Locate the cell with the specified text and output its (X, Y) center coordinate. 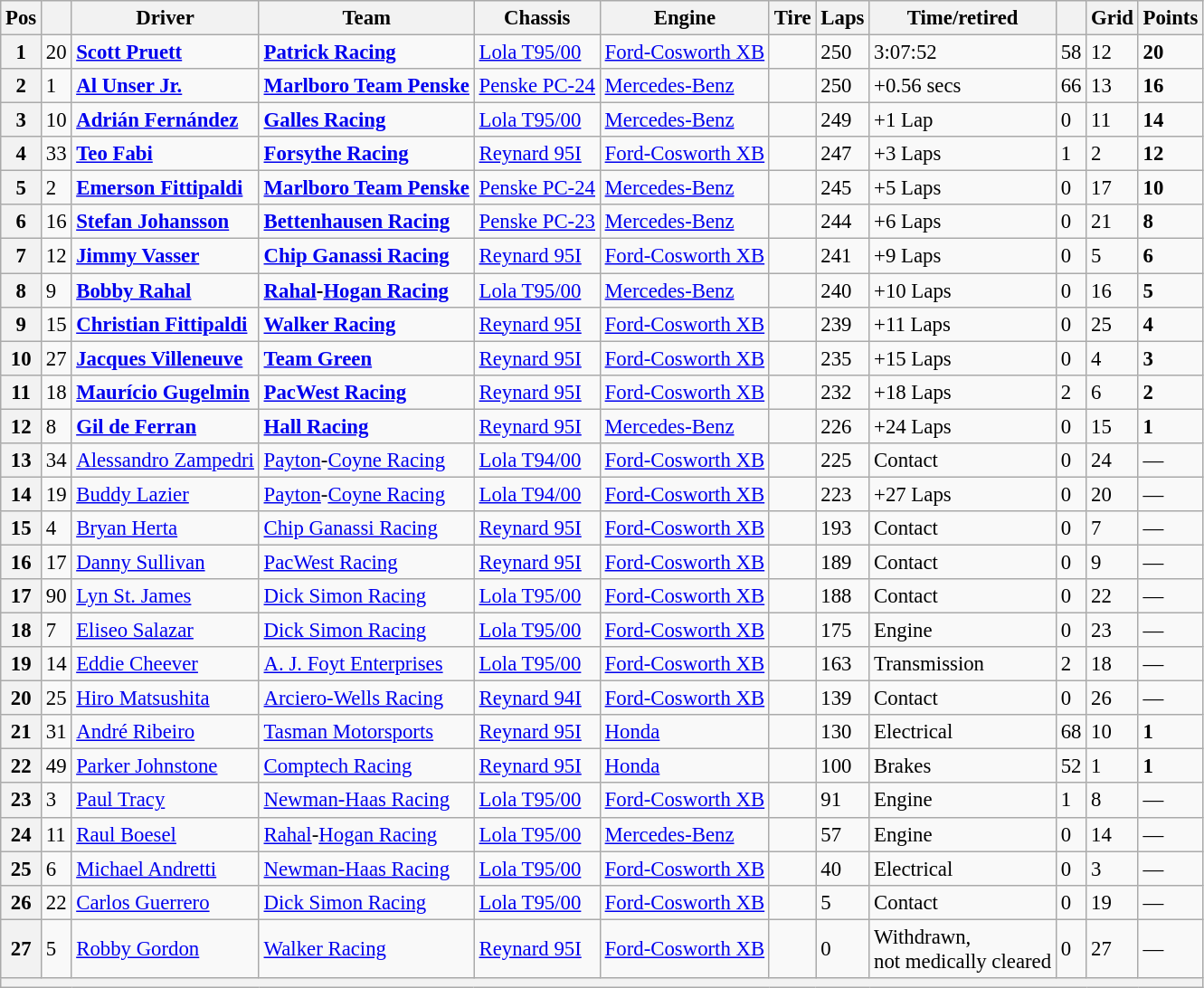
33 (56, 154)
232 (843, 392)
Lyn St. James (165, 596)
49 (56, 766)
189 (843, 562)
Christian Fittipaldi (165, 324)
Pos (22, 18)
Raul Boesel (165, 834)
Chassis (537, 18)
Brakes (962, 766)
Robby Gordon (165, 948)
247 (843, 154)
Withdrawn,not medically cleared (962, 948)
Laps (843, 18)
Reynard 94I (537, 698)
130 (843, 732)
Danny Sullivan (165, 562)
André Ribeiro (165, 732)
66 (1071, 86)
Forsythe Racing (366, 154)
91 (843, 801)
175 (843, 631)
68 (1071, 732)
244 (843, 222)
Adrián Fernández (165, 120)
Penske PC-23 (537, 222)
Time/retired (962, 18)
+6 Laps (962, 222)
40 (843, 869)
+11 Laps (962, 324)
Points (1171, 18)
+3 Laps (962, 154)
+9 Laps (962, 256)
Grid (1113, 18)
193 (843, 528)
Eddie Cheever (165, 664)
Gil de Ferran (165, 426)
90 (56, 596)
52 (1071, 766)
Stefan Johansson (165, 222)
Hall Racing (366, 426)
Hiro Matsushita (165, 698)
Emerson Fittipaldi (165, 188)
Team (366, 18)
+18 Laps (962, 392)
Alessandro Zampedri (165, 461)
+10 Laps (962, 290)
Scott Pruett (165, 52)
Tire (792, 18)
Jacques Villeneuve (165, 358)
225 (843, 461)
Tasman Motorsports (366, 732)
239 (843, 324)
235 (843, 358)
Jimmy Vasser (165, 256)
Transmission (962, 664)
3:07:52 (962, 52)
Bettenhausen Racing (366, 222)
139 (843, 698)
+1 Lap (962, 120)
Patrick Racing (366, 52)
Driver (165, 18)
+27 Laps (962, 494)
Galles Racing (366, 120)
A. J. Foyt Enterprises (366, 664)
Team Green (366, 358)
34 (56, 461)
Bobby Rahal (165, 290)
+15 Laps (962, 358)
Maurício Gugelmin (165, 392)
Comptech Racing (366, 766)
241 (843, 256)
245 (843, 188)
226 (843, 426)
+5 Laps (962, 188)
Eliseo Salazar (165, 631)
Al Unser Jr. (165, 86)
57 (843, 834)
+0.56 secs (962, 86)
Paul Tracy (165, 801)
Michael Andretti (165, 869)
Arciero-Wells Racing (366, 698)
188 (843, 596)
Carlos Guerrero (165, 902)
Teo Fabi (165, 154)
223 (843, 494)
58 (1071, 52)
Buddy Lazier (165, 494)
100 (843, 766)
Bryan Herta (165, 528)
163 (843, 664)
Parker Johnstone (165, 766)
249 (843, 120)
+24 Laps (962, 426)
31 (56, 732)
240 (843, 290)
